Find where the given text appears and provide that cell's center as (X, Y) coordinate. 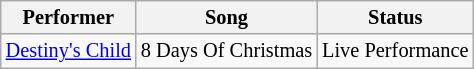
8 Days Of Christmas (226, 51)
Destiny's Child (68, 51)
Performer (68, 17)
Status (395, 17)
Live Performance (395, 51)
Song (226, 17)
